Capture the cell that displays the provided text and extract its (X, Y) central coordinate. 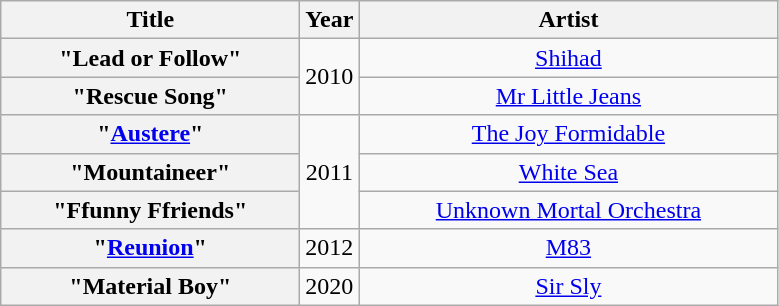
2012 (330, 248)
"Reunion" (150, 248)
Unknown Mortal Orchestra (568, 210)
Shihad (568, 58)
White Sea (568, 172)
2020 (330, 286)
Sir Sly (568, 286)
Artist (568, 20)
"Mountaineer" (150, 172)
2010 (330, 77)
2011 (330, 172)
"Ffunny Ffriends" (150, 210)
Year (330, 20)
"Rescue Song" (150, 96)
The Joy Formidable (568, 134)
M83 (568, 248)
"Lead or Follow" (150, 58)
Mr Little Jeans (568, 96)
Title (150, 20)
"Austere" (150, 134)
"Material Boy" (150, 286)
